Return (X, Y) of the center of cell containing provided text 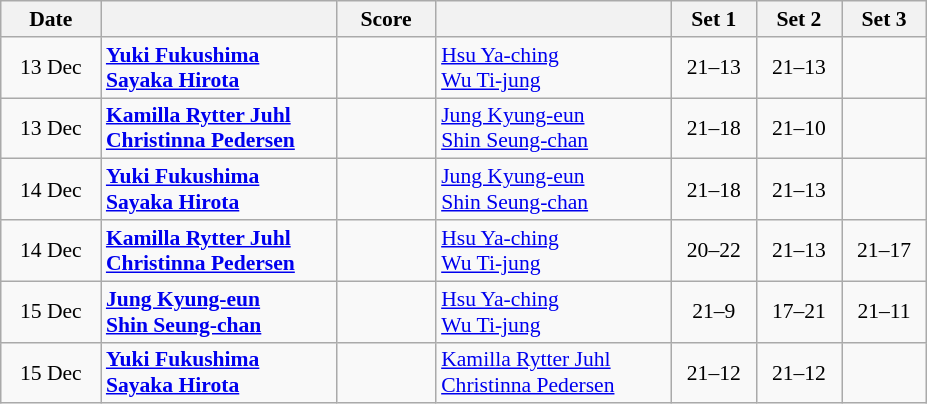
Set 1 (714, 19)
Set 2 (798, 19)
17–21 (798, 312)
Score (386, 19)
21–9 (714, 312)
21–11 (884, 312)
Set 3 (884, 19)
20–22 (714, 250)
21–10 (798, 128)
Date (51, 19)
21–17 (884, 250)
